Identify which cell holds the provided text, then report its [X, Y] central coordinate. 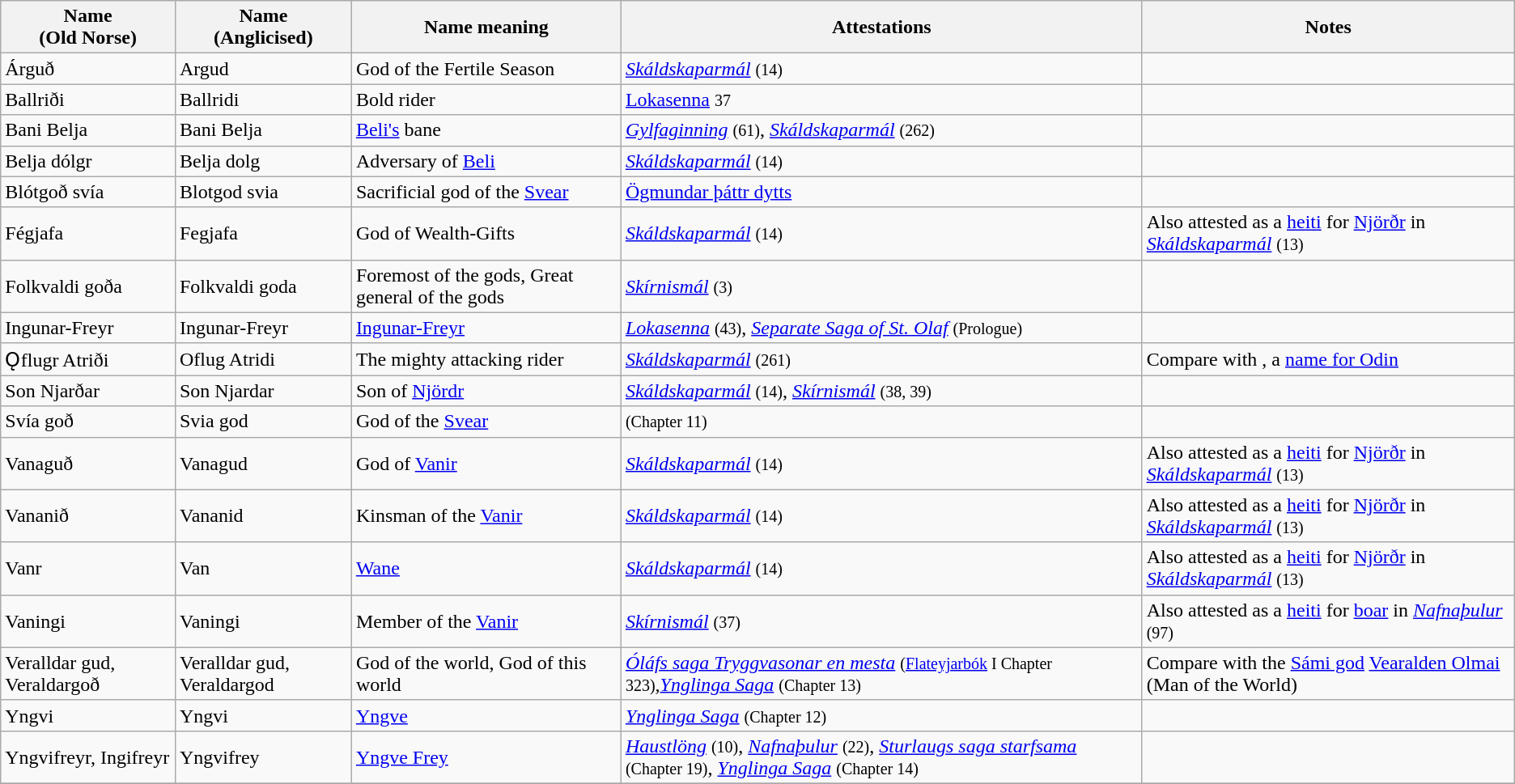
Vanagud [263, 463]
Name(Anglicised) [263, 28]
Vananid [263, 516]
Ballriði [88, 100]
Oflug Atridi [263, 359]
Skírnismál (3) [881, 286]
Fégjafa [88, 233]
Van [263, 568]
Name meaning [486, 28]
Yngve Frey [486, 757]
Vananið [88, 516]
Son of Njördr [486, 391]
Gylfaginning (61), Skáldskaparmál (262) [881, 130]
Svía goð [88, 422]
Ynglinga Saga (Chapter 12) [881, 715]
Ǫflugr Atriði [88, 359]
Son Njardar [263, 391]
Blotgod svia [263, 192]
Notes [1328, 28]
Skáldskaparmál (14), Skírnismál (38, 39) [881, 391]
Attestations [881, 28]
God of the world, God of this world [486, 673]
Belja dólgr [88, 161]
Ögmundar þáttr dytts [881, 192]
Belja dolg [263, 161]
Vanaguð [88, 463]
Kinsman of the Vanir [486, 516]
Name(Old Norse) [88, 28]
Lokasenna 37 [881, 100]
God of the Svear [486, 422]
Skírnismál (37) [881, 621]
Folkvaldi goða [88, 286]
Haustlöng (10), Nafnaþulur (22), Sturlaugs saga starfsama (Chapter 19), Ynglinga Saga (Chapter 14) [881, 757]
Svia god [263, 422]
Folkvaldi goda [263, 286]
Lokasenna (43), Separate Saga of St. Olaf (Prologue) [881, 328]
Bold rider [486, 100]
God of Vanir [486, 463]
Compare with the Sámi god Vearalden Olmai (Man of the World) [1328, 673]
Beli's bane [486, 130]
God of the Fertile Season [486, 69]
Veralldar gud, Veraldargoð [88, 673]
Wane [486, 568]
Blótgoð svía [88, 192]
Vanr [88, 568]
Also attested as a heiti for boar in Nafnaþulur (97) [1328, 621]
Óláfs saga Tryggvasonar en mesta (Flateyjarbók I Chapter 323),Ynglinga Saga (Chapter 13) [881, 673]
Yngve [486, 715]
Adversary of Beli [486, 161]
Yngvifrey [263, 757]
Yngvifreyr, Ingifreyr [88, 757]
The mighty attacking rider [486, 359]
Argud [263, 69]
(Chapter 11) [881, 422]
God of Wealth-Gifts [486, 233]
Sacrificial god of the Svear [486, 192]
Son Njarðar [88, 391]
Veralldar gud, Veraldargod [263, 673]
Compare with , a name for Odin [1328, 359]
Ballridi [263, 100]
Foremost of the gods, Great general of the gods [486, 286]
Árguð [88, 69]
Fegjafa [263, 233]
Skáldskaparmál (261) [881, 359]
Member of the Vanir [486, 621]
